Capture the cell that displays the provided text and extract its [X, Y] central coordinate. 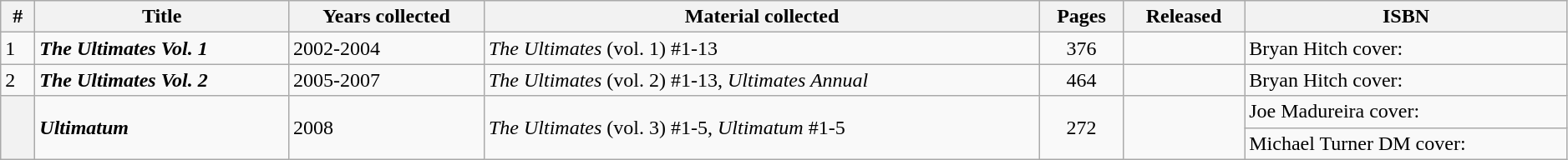
Joe Madureira cover: [1407, 112]
Michael Turner DM cover: [1407, 143]
2002-2004 [386, 48]
272 [1082, 127]
Ultimatum [162, 127]
Years collected [386, 17]
464 [1082, 80]
2008 [386, 127]
# [18, 17]
Material collected [762, 17]
2005-2007 [386, 80]
ISBN [1407, 17]
Title [162, 17]
The Ultimates (vol. 2) #1-13, Ultimates Annual [762, 80]
1 [18, 48]
376 [1082, 48]
The Ultimates Vol. 1 [162, 48]
2 [18, 80]
Released [1183, 17]
Pages [1082, 17]
The Ultimates Vol. 2 [162, 80]
The Ultimates (vol. 3) #1-5, Ultimatum #1-5 [762, 127]
The Ultimates (vol. 1) #1-13 [762, 48]
